Locate the cell with the specified text and output its [X, Y] center coordinate. 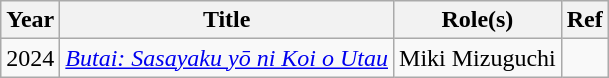
Miki Mizuguchi [478, 58]
2024 [30, 58]
Year [30, 20]
Title [227, 20]
Role(s) [478, 20]
Butai: Sasayaku yō ni Koi o Utau [227, 58]
Ref [584, 20]
